Provide the (x, y) coordinate of the cell's center where the given text is located.  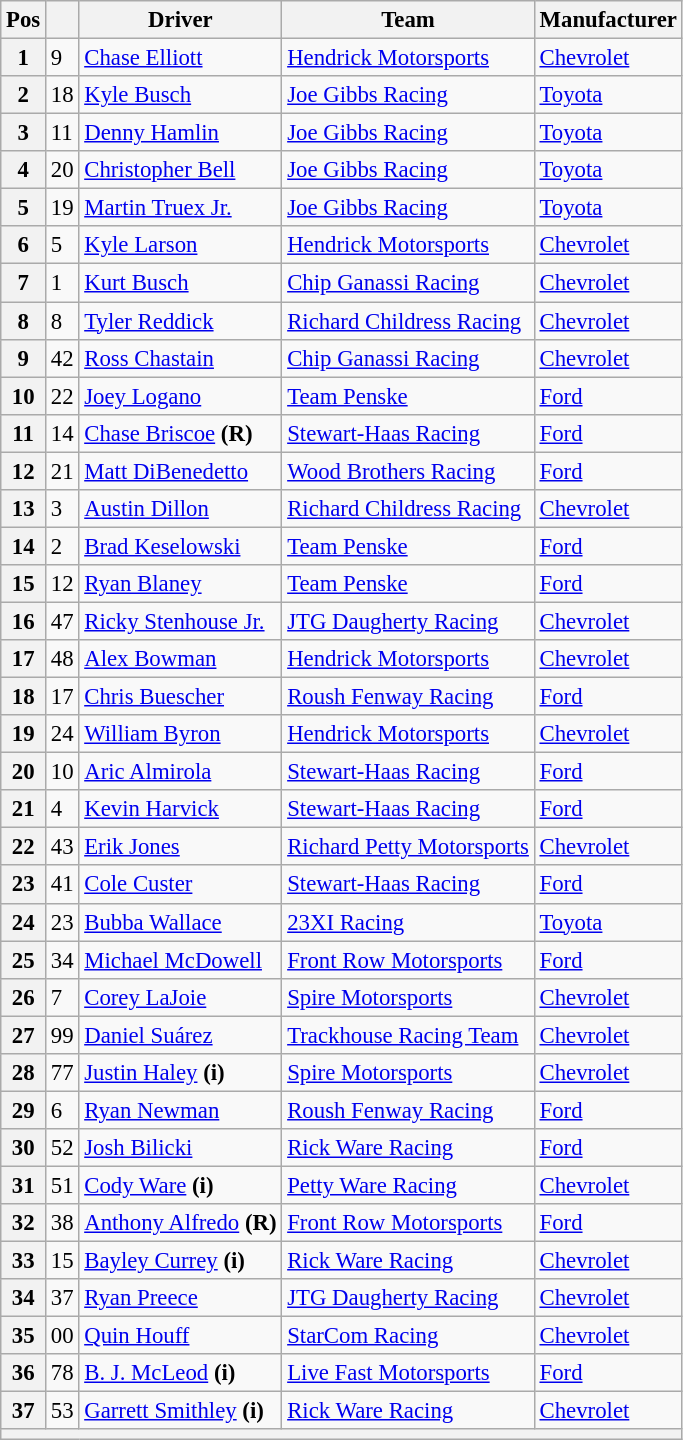
Team (408, 20)
Aric Almirola (180, 772)
Driver (180, 20)
Manufacturer (608, 20)
William Byron (180, 734)
Petty Ware Racing (408, 1185)
42 (62, 358)
38 (62, 1223)
26 (24, 997)
Kyle Busch (180, 95)
Ricky Stenhouse Jr. (180, 621)
Kevin Harvick (180, 809)
Ryan Blaney (180, 584)
13 (24, 509)
Tyler Reddick (180, 321)
51 (62, 1185)
77 (62, 1073)
Bubba Wallace (180, 922)
Ryan Preece (180, 1298)
Josh Bilicki (180, 1148)
Live Fast Motorsports (408, 1373)
41 (62, 885)
Christopher Bell (180, 170)
Denny Hamlin (180, 133)
52 (62, 1148)
48 (62, 659)
Alex Bowman (180, 659)
33 (24, 1261)
Michael McDowell (180, 960)
Daniel Suárez (180, 1035)
16 (24, 621)
Justin Haley (i) (180, 1073)
Wood Brothers Racing (408, 471)
36 (24, 1373)
StarCom Racing (408, 1336)
47 (62, 621)
Quin Houff (180, 1336)
78 (62, 1373)
Richard Petty Motorsports (408, 847)
32 (24, 1223)
Kurt Busch (180, 283)
99 (62, 1035)
Chase Briscoe (R) (180, 433)
Austin Dillon (180, 509)
Martin Truex Jr. (180, 208)
25 (24, 960)
53 (62, 1411)
00 (62, 1336)
Matt DiBenedetto (180, 471)
29 (24, 1110)
43 (62, 847)
35 (24, 1336)
28 (24, 1073)
Chris Buescher (180, 697)
Pos (24, 20)
27 (24, 1035)
Kyle Larson (180, 245)
Cody Ware (i) (180, 1185)
23XI Racing (408, 922)
Brad Keselowski (180, 546)
Garrett Smithley (i) (180, 1411)
Joey Logano (180, 396)
30 (24, 1148)
Ryan Newman (180, 1110)
31 (24, 1185)
Trackhouse Racing Team (408, 1035)
Cole Custer (180, 885)
Corey LaJoie (180, 997)
B. J. McLeod (i) (180, 1373)
Bayley Currey (i) (180, 1261)
Chase Elliott (180, 58)
Erik Jones (180, 847)
Anthony Alfredo (R) (180, 1223)
Ross Chastain (180, 358)
